Scan for the cell matching the given text and deliver its [X, Y] coordinate at center. 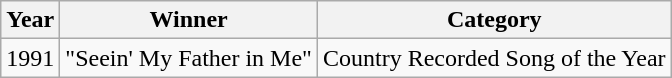
"Seein' My Father in Me" [189, 58]
1991 [30, 58]
Category [494, 20]
Year [30, 20]
Winner [189, 20]
Country Recorded Song of the Year [494, 58]
